Provide the (X, Y) coordinate of the cell's center where the given text is located.  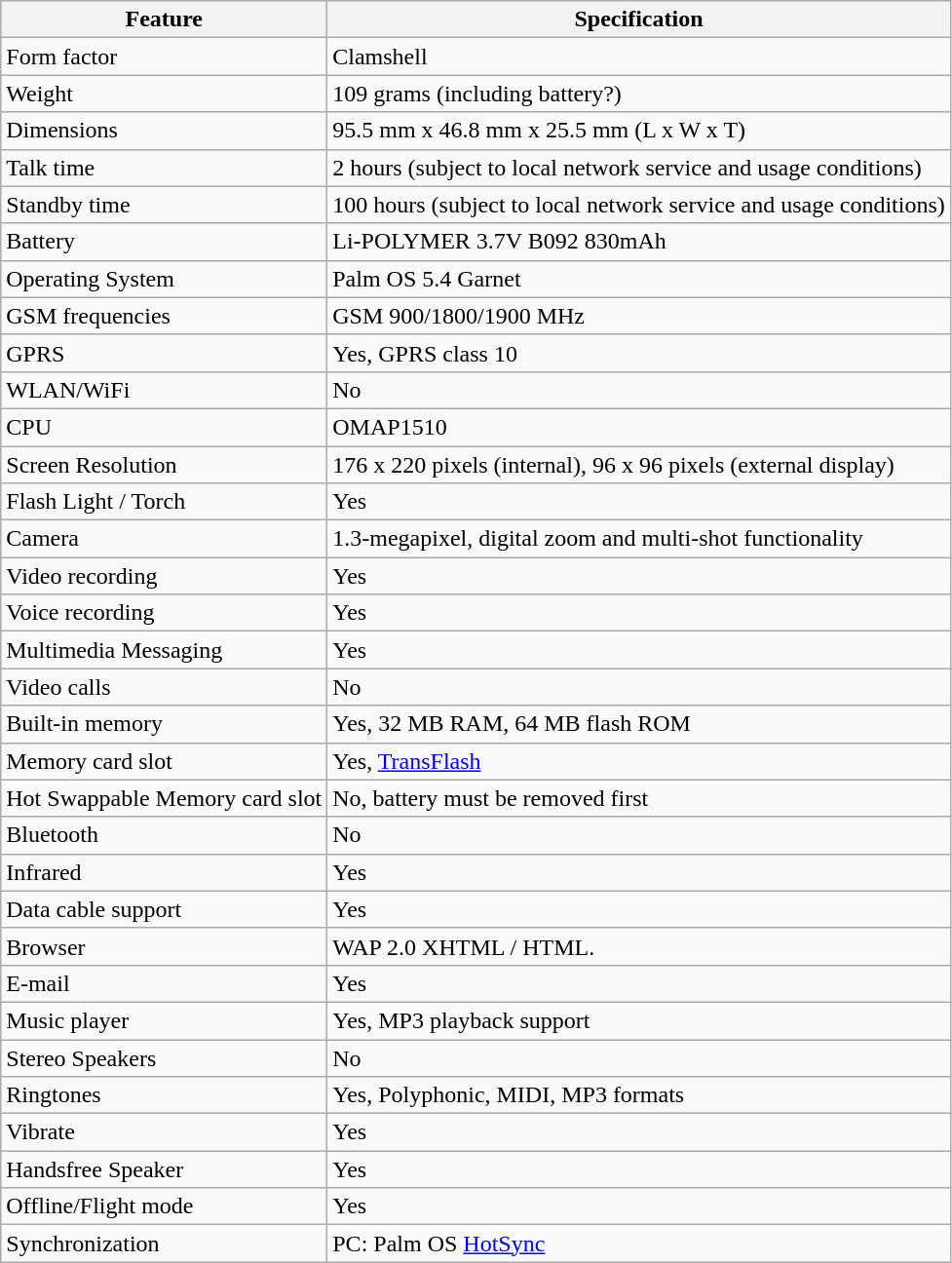
Screen Resolution (164, 465)
Handsfree Speaker (164, 1169)
Dimensions (164, 131)
Video recording (164, 576)
Battery (164, 242)
Yes, TransFlash (639, 761)
Vibrate (164, 1132)
Li-POLYMER 3.7V B092 830mAh (639, 242)
Video calls (164, 687)
OMAP1510 (639, 427)
Operating System (164, 279)
Memory card slot (164, 761)
Standby time (164, 205)
Built-in memory (164, 724)
CPU (164, 427)
Feature (164, 19)
Browser (164, 946)
Clamshell (639, 57)
Flash Light / Torch (164, 502)
1.3-megapixel, digital zoom and multi-shot functionality (639, 539)
Palm OS 5.4 Garnet (639, 279)
Data cable support (164, 909)
No, battery must be removed first (639, 798)
Ringtones (164, 1095)
WLAN/WiFi (164, 390)
Yes, 32 MB RAM, 64 MB flash ROM (639, 724)
100 hours (subject to local network service and usage conditions) (639, 205)
Offline/Flight mode (164, 1206)
PC: Palm OS HotSync (639, 1244)
Hot Swappable Memory card slot (164, 798)
2 hours (subject to local network service and usage conditions) (639, 168)
Synchronization (164, 1244)
Talk time (164, 168)
Bluetooth (164, 835)
Yes, Polyphonic, MIDI, MP3 formats (639, 1095)
Voice recording (164, 613)
95.5 mm x 46.8 mm x 25.5 mm (L x W x T) (639, 131)
Infrared (164, 872)
WAP 2.0 XHTML / HTML. (639, 946)
GSM 900/1800/1900 MHz (639, 316)
109 grams (including battery?) (639, 94)
GSM frequencies (164, 316)
Yes, GPRS class 10 (639, 353)
176 x 220 pixels (internal), 96 x 96 pixels (external display) (639, 465)
Stereo Speakers (164, 1057)
Camera (164, 539)
Yes, MP3 playback support (639, 1020)
Multimedia Messaging (164, 650)
Form factor (164, 57)
Music player (164, 1020)
E-mail (164, 983)
Specification (639, 19)
Weight (164, 94)
GPRS (164, 353)
